Locate the cell with the specified text and output its (x, y) center coordinate. 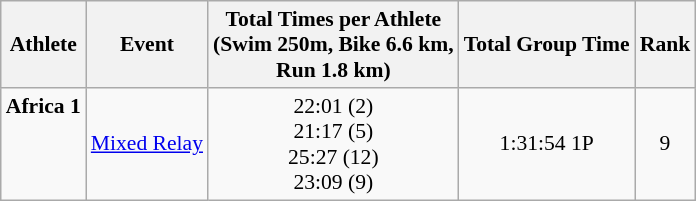
1:31:54 1P (547, 144)
Athlete (44, 44)
Total Times per Athlete (Swim 250m, Bike 6.6 km, Run 1.8 km) (334, 44)
Total Group Time (547, 44)
Mixed Relay (147, 144)
Rank (666, 44)
Africa 1 (44, 144)
9 (666, 144)
22:01 (2)21:17 (5)25:27 (12)23:09 (9) (334, 144)
Event (147, 44)
